Identify which cell holds the provided text, then report its (X, Y) central coordinate. 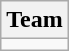
Team (35, 20)
